Output the [x, y] coordinate of the center of the cell containing the given text.  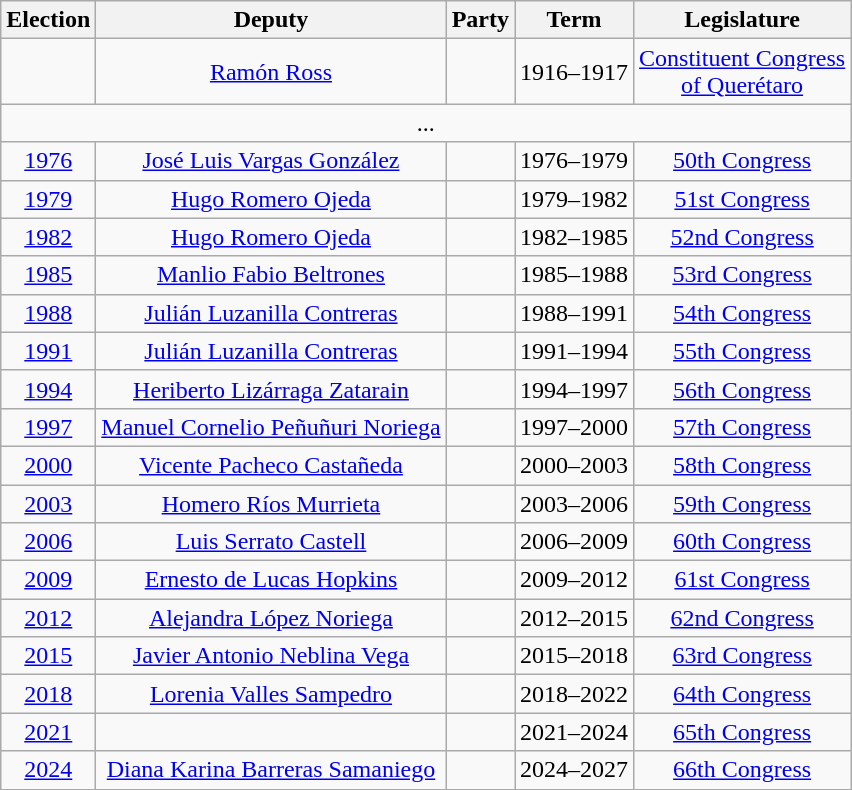
2015 [48, 656]
2003–2006 [574, 503]
2012 [48, 618]
2006 [48, 542]
Legislature [742, 20]
54th Congress [742, 313]
64th Congress [742, 694]
1991 [48, 351]
61st Congress [742, 580]
Ramón Ross [271, 72]
1979 [48, 199]
Diana Karina Barreras Samaniego [271, 770]
1997–2000 [574, 427]
59th Congress [742, 503]
2009 [48, 580]
50th Congress [742, 161]
1979–1982 [574, 199]
53rd Congress [742, 275]
1985–1988 [574, 275]
63rd Congress [742, 656]
Heriberto Lizárraga Zatarain [271, 389]
1976 [48, 161]
62nd Congress [742, 618]
58th Congress [742, 465]
Constituent Congressof Querétaro [742, 72]
2018 [48, 694]
1988–1991 [574, 313]
1991–1994 [574, 351]
1916–1917 [574, 72]
2000 [48, 465]
2006–2009 [574, 542]
Alejandra López Noriega [271, 618]
1985 [48, 275]
66th Congress [742, 770]
51st Congress [742, 199]
56th Congress [742, 389]
1994–1997 [574, 389]
2003 [48, 503]
Term [574, 20]
Homero Ríos Murrieta [271, 503]
José Luis Vargas González [271, 161]
Election [48, 20]
65th Congress [742, 732]
Lorenia Valles Sampedro [271, 694]
55th Congress [742, 351]
2021–2024 [574, 732]
2018–2022 [574, 694]
2015–2018 [574, 656]
Luis Serrato Castell [271, 542]
1982–1985 [574, 237]
1976–1979 [574, 161]
Manlio Fabio Beltrones [271, 275]
2024–2027 [574, 770]
2021 [48, 732]
Party [480, 20]
2000–2003 [574, 465]
2009–2012 [574, 580]
1988 [48, 313]
2024 [48, 770]
Javier Antonio Neblina Vega [271, 656]
Deputy [271, 20]
57th Congress [742, 427]
60th Congress [742, 542]
Vicente Pacheco Castañeda [271, 465]
Ernesto de Lucas Hopkins [271, 580]
52nd Congress [742, 237]
1982 [48, 237]
1994 [48, 389]
2012–2015 [574, 618]
1997 [48, 427]
Manuel Cornelio Peñuñuri Noriega [271, 427]
... [426, 123]
